Search for the cell housing the specified text and yield its [X, Y] center coordinate. 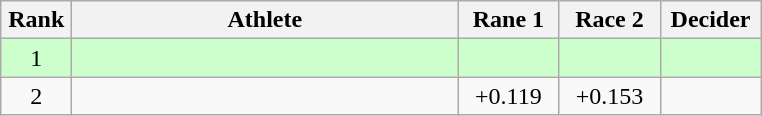
1 [36, 58]
Rane 1 [508, 20]
Rank [36, 20]
Decider [710, 20]
Athlete [265, 20]
+0.119 [508, 96]
Race 2 [610, 20]
+0.153 [610, 96]
2 [36, 96]
